Detect which cell encompasses the target text, then output its [x, y] center coordinate. 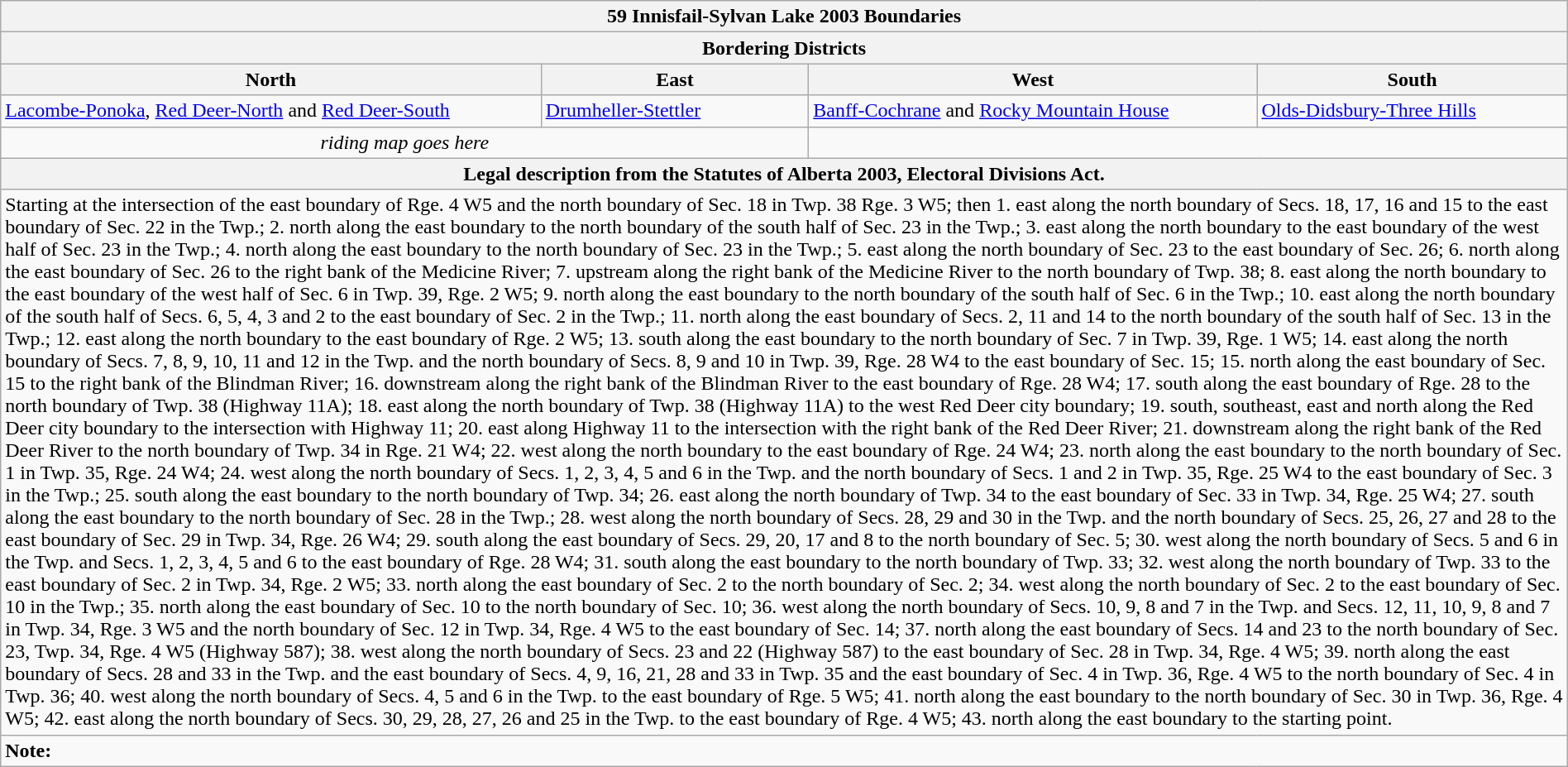
Olds-Didsbury-Three Hills [1413, 111]
riding map goes here [405, 142]
Banff-Cochrane and Rocky Mountain House [1033, 111]
Drumheller-Stettler [675, 111]
Note: [784, 750]
Lacombe-Ponoka, Red Deer-North and Red Deer-South [271, 111]
North [271, 79]
Legal description from the Statutes of Alberta 2003, Electoral Divisions Act. [784, 174]
South [1413, 79]
59 Innisfail-Sylvan Lake 2003 Boundaries [784, 17]
Bordering Districts [784, 48]
East [675, 79]
West [1033, 79]
